Output the (x, y) coordinate of the center of the cell containing the given text.  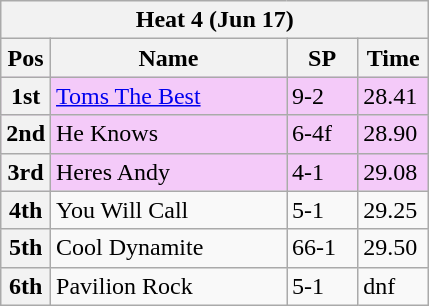
29.08 (394, 172)
28.41 (394, 96)
Name (169, 58)
28.90 (394, 134)
5th (26, 248)
Cool Dynamite (169, 248)
Heat 4 (Jun 17) (215, 20)
6th (26, 286)
29.50 (394, 248)
4-1 (322, 172)
1st (26, 96)
Time (394, 58)
29.25 (394, 210)
2nd (26, 134)
He Knows (169, 134)
9-2 (322, 96)
Heres Andy (169, 172)
4th (26, 210)
Pos (26, 58)
You Will Call (169, 210)
Pavilion Rock (169, 286)
dnf (394, 286)
3rd (26, 172)
66-1 (322, 248)
6-4f (322, 134)
SP (322, 58)
Toms The Best (169, 96)
